For the text-containing cell, return its midpoint in [X, Y] coordinate format. 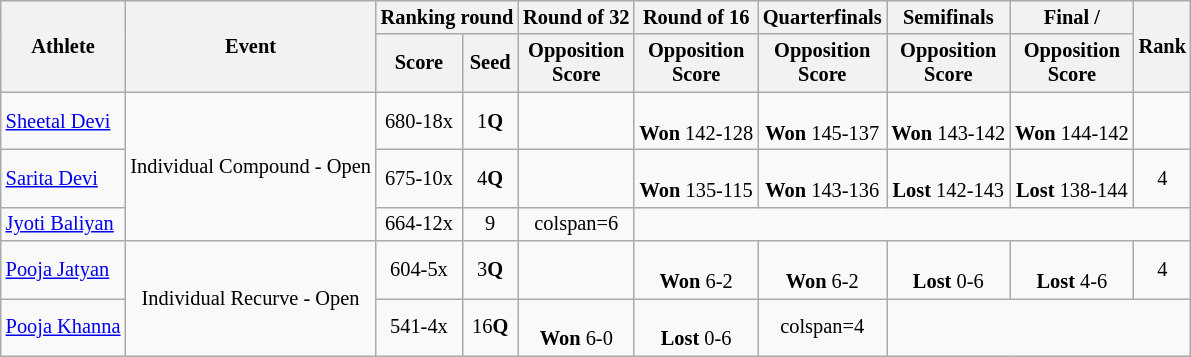
Quarterfinals [822, 17]
Round of 32 [576, 17]
Individual Recurve - Open [250, 298]
4Q [490, 178]
Event [250, 46]
Sarita Devi [64, 178]
Final / [1072, 17]
colspan=6 [576, 224]
Rank [1162, 46]
Won 142-128 [696, 121]
colspan=4 [822, 327]
541-4x [419, 327]
Individual Compound - Open [250, 166]
664-12x [419, 224]
Won 144-142 [1072, 121]
Score [419, 63]
Athlete [64, 46]
1Q [490, 121]
Won 143-136 [822, 178]
Ranking round [447, 17]
Won 145-137 [822, 121]
604-5x [419, 270]
Lost 4-6 [1072, 270]
Won 135-115 [696, 178]
Jyoti Baliyan [64, 224]
Sheetal Devi [64, 121]
675-10x [419, 178]
Round of 16 [696, 17]
Won 6-0 [576, 327]
9 [490, 224]
3Q [490, 270]
Pooja Khanna [64, 327]
Pooja Jatyan [64, 270]
Lost 138-144 [1072, 178]
Lost 142-143 [949, 178]
16Q [490, 327]
680-18x [419, 121]
Semifinals [949, 17]
Won 143-142 [949, 121]
Seed [490, 63]
